Pinpoint the cell where the given text exists, returning its (X, Y) midpoint coordinate. 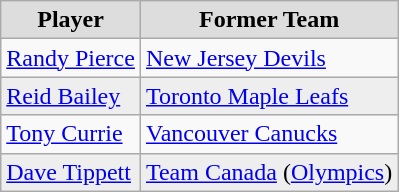
Player (71, 20)
Vancouver Canucks (268, 134)
Dave Tippett (71, 172)
Tony Currie (71, 134)
Randy Pierce (71, 58)
Former Team (268, 20)
Toronto Maple Leafs (268, 96)
New Jersey Devils (268, 58)
Reid Bailey (71, 96)
Team Canada (Olympics) (268, 172)
